Provide the [x, y] coordinate of the cell's center where the given text is located.  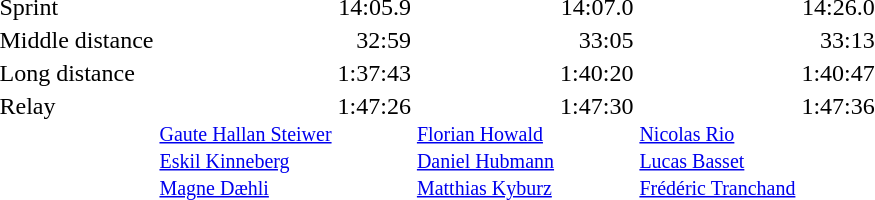
1:37:43 [374, 73]
33:05 [597, 40]
1:40:20 [597, 73]
32:59 [374, 40]
